Return the [X, Y] coordinate for the center point of the cell that contains the specified text.  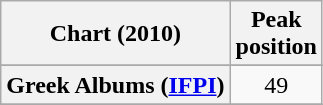
Chart (2010) [116, 34]
49 [276, 85]
Peakposition [276, 34]
Greek Albums (IFPI) [116, 85]
